Return the [X, Y] coordinate for the center point of the cell that contains the specified text.  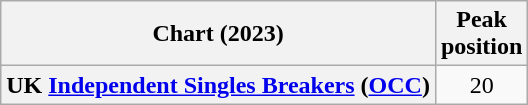
Chart (2023) [218, 34]
UK Independent Singles Breakers (OCC) [218, 85]
Peakposition [481, 34]
20 [481, 85]
